Capture the cell that displays the provided text and extract its [x, y] central coordinate. 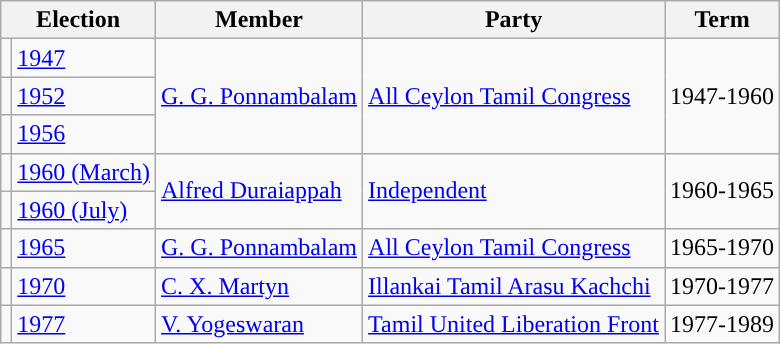
1960 (March) [84, 172]
1970 [84, 286]
1947 [84, 58]
1977 [84, 324]
1952 [84, 96]
1965-1970 [722, 248]
Illankai Tamil Arasu Kachchi [514, 286]
1965 [84, 248]
Party [514, 20]
Term [722, 20]
Independent [514, 191]
Election [78, 20]
1970-1977 [722, 286]
1960-1965 [722, 191]
C. X. Martyn [260, 286]
Alfred Duraiappah [260, 191]
1947-1960 [722, 96]
1956 [84, 134]
1977-1989 [722, 324]
1960 (July) [84, 210]
Tamil United Liberation Front [514, 324]
Member [260, 20]
V. Yogeswaran [260, 324]
